Locate the cell with the specified text and output its [X, Y] center coordinate. 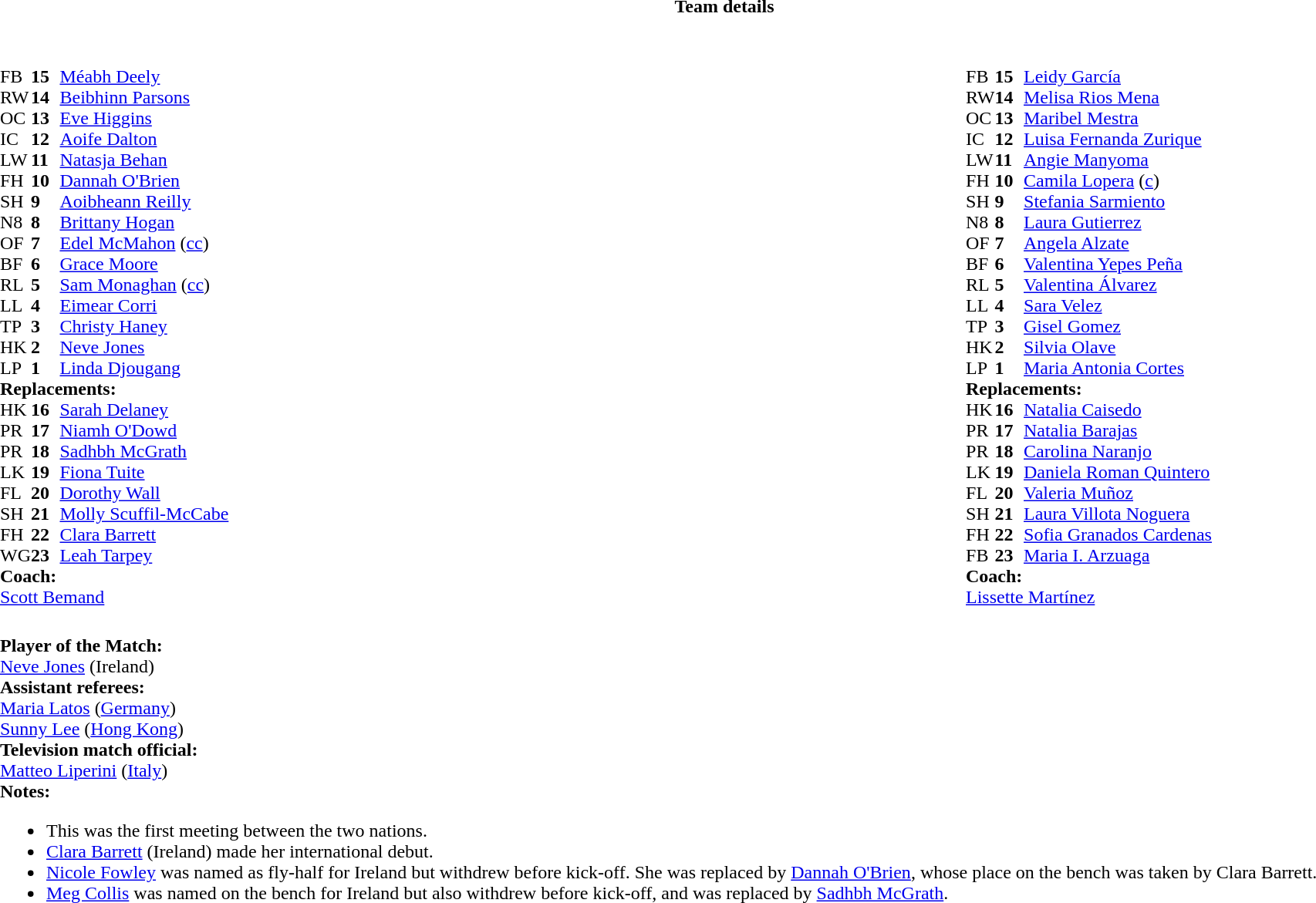
Leidy García [1118, 77]
Stefania Sarmiento [1118, 202]
Angie Manyoma [1118, 160]
Carolina Naranjo [1118, 452]
Beibhinn Parsons [143, 97]
Clara Barrett [143, 535]
Eimear Corri [143, 305]
Edel McMahon (cc) [143, 244]
Camila Lopera (c) [1118, 180]
Sofia Granados Cardenas [1118, 535]
Silvia Olave [1118, 347]
Maria I. Arzuaga [1118, 555]
Luisa Fernanda Zurique [1118, 139]
Natalia Caisedo [1118, 410]
Maria Antonia Cortes [1118, 369]
Eve Higgins [143, 119]
Brittany Hogan [143, 222]
Molly Scuffil-McCabe [143, 514]
Sarah Delaney [143, 410]
Laura Gutierrez [1118, 222]
WG [15, 555]
Aoibheann Reilly [143, 202]
Grace Moore [143, 264]
Sara Velez [1118, 305]
Gisel Gomez [1118, 327]
Daniela Roman Quintero [1118, 472]
Valentina Yepes Peña [1118, 264]
Christy Haney [143, 327]
Natalia Barajas [1118, 430]
Angela Alzate [1118, 244]
Dannah O'Brien [143, 180]
Leah Tarpey [143, 555]
Méabh Deely [143, 77]
Valeria Muñoz [1118, 494]
Dorothy Wall [143, 494]
Melisa Rios Mena [1118, 97]
Linda Djougang [143, 369]
Niamh O'Dowd [143, 430]
Valentina Álvarez [1118, 285]
Lissette Martínez [1089, 597]
Natasja Behan [143, 160]
Scott Bemand [114, 597]
Sam Monaghan (cc) [143, 285]
Aoife Dalton [143, 139]
Laura Villota Noguera [1118, 514]
Neve Jones [143, 347]
Sadhbh McGrath [143, 452]
Fiona Tuite [143, 472]
Maribel Mestra [1118, 119]
